Search for the cell housing the specified text and yield its (X, Y) center coordinate. 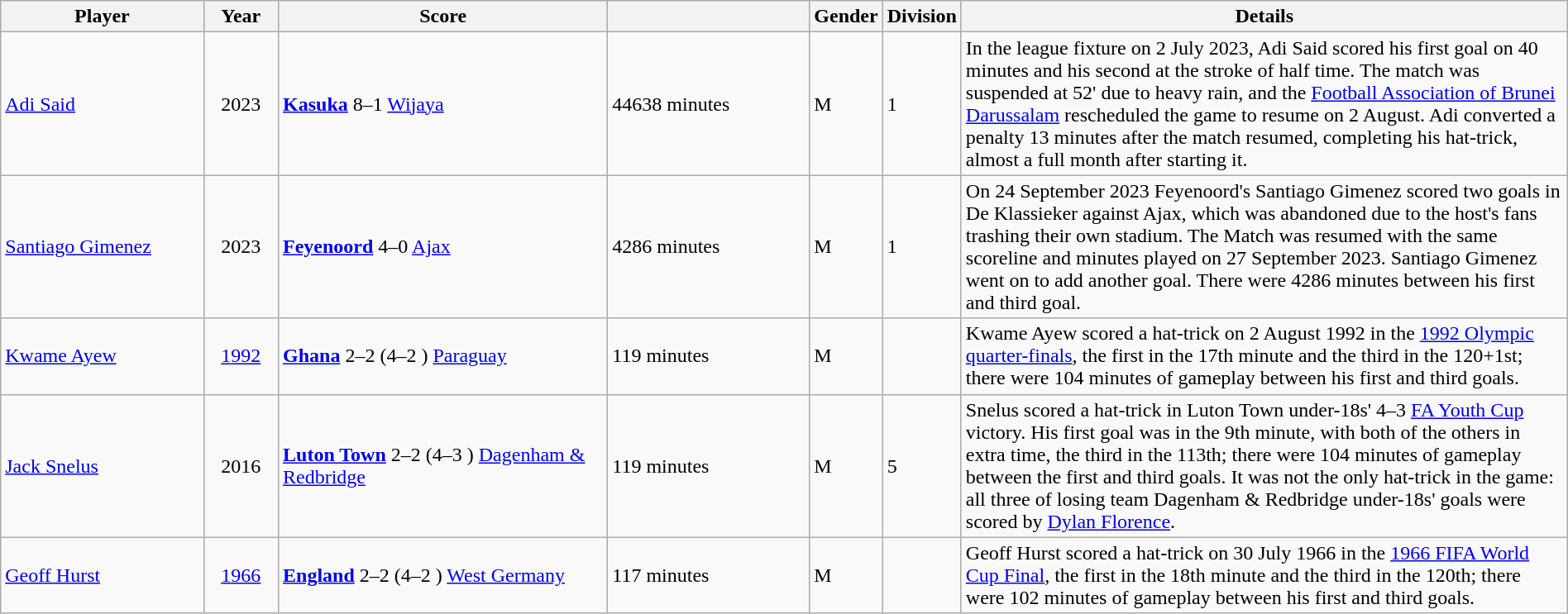
4286 minutes (709, 246)
England 2–2 (4–2 ) West Germany (443, 575)
1992 (241, 356)
1966 (241, 575)
Luton Town 2–2 (4–3 ) Dagenham & Redbridge (443, 466)
Year (241, 17)
Player (103, 17)
Santiago Gimenez (103, 246)
Gender (846, 17)
Feyenoord 4–0 Ajax (443, 246)
5 (921, 466)
2016 (241, 466)
Kwame Ayew (103, 356)
Ghana 2–2 (4–2 ) Paraguay (443, 356)
Jack Snelus (103, 466)
Division (921, 17)
Kasuka 8–1 Wijaya (443, 104)
Geoff Hurst (103, 575)
Adi Said (103, 104)
Details (1264, 17)
Score (443, 17)
44638 minutes (709, 104)
117 minutes (709, 575)
